Extract the (X, Y) coordinate from the center of the cell holding the provided text.  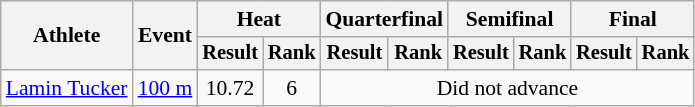
Final (632, 19)
Lamin Tucker (67, 88)
Event (166, 36)
Semifinal (510, 19)
10.72 (230, 88)
Athlete (67, 36)
Heat (258, 19)
6 (292, 88)
100 m (166, 88)
Did not advance (507, 88)
Quarterfinal (384, 19)
